Output the [x, y] coordinate of the center of the cell containing the given text.  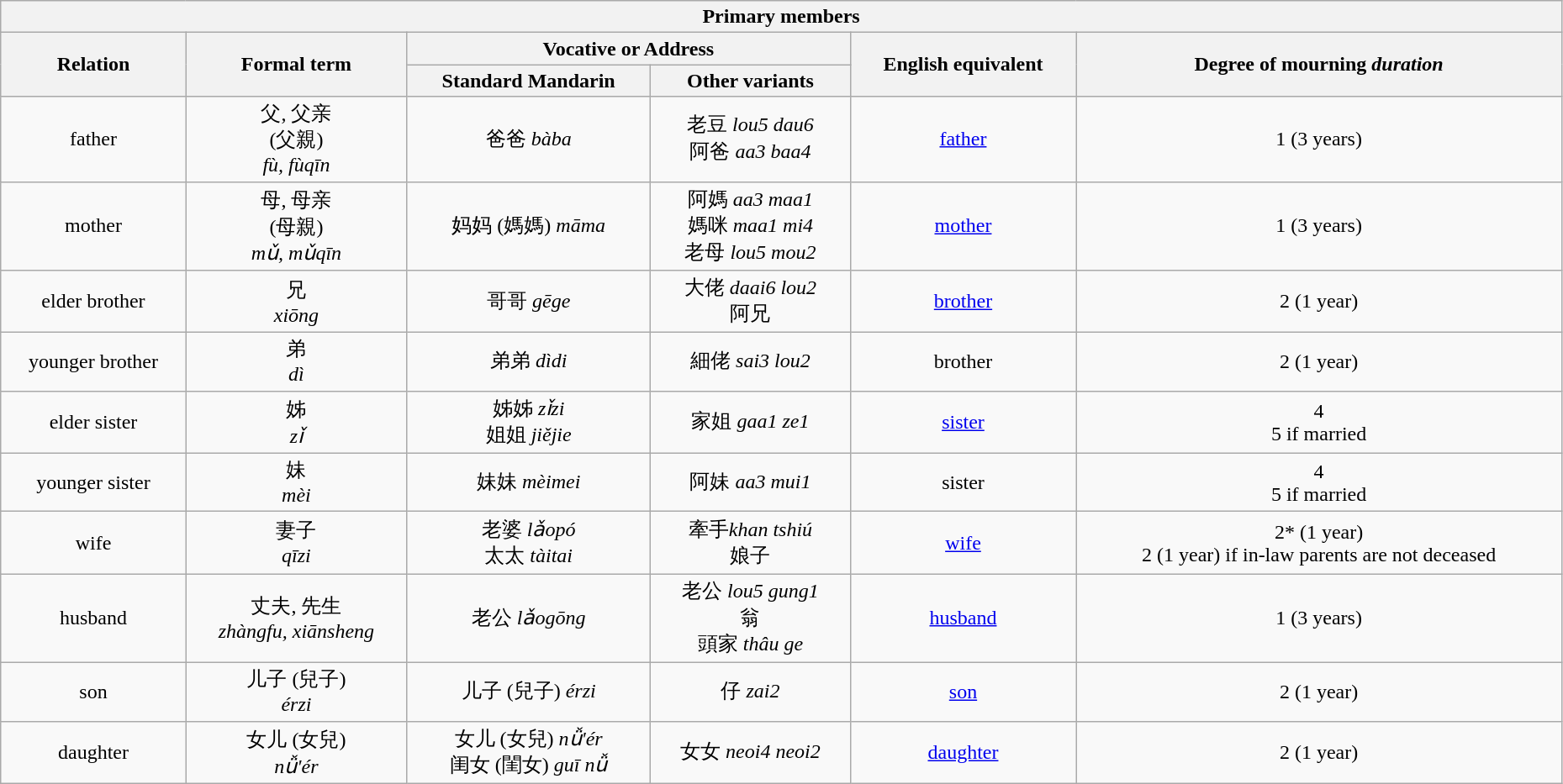
父, 父亲(父親)fù, fùqīn [296, 139]
妻子qīzi [296, 543]
姊姊 zǐzi姐姐 jiějie [529, 422]
哥哥 gēge [529, 302]
老公 lou5 gung1翁頭家 thâu ge [750, 618]
儿子 (兒子) érzi [529, 692]
女女 neoi4 neoi2 [750, 752]
妹mèi [296, 482]
兄xiōng [296, 302]
妹妹 mèimei [529, 482]
younger brother [93, 362]
仔 zai2 [750, 692]
細佬 sai3 lou2 [750, 362]
老婆 lǎopó太太 tàitai [529, 543]
妈妈 (媽媽) māma [529, 226]
儿子 (兒子)érzi [296, 692]
弟弟 dìdi [529, 362]
爸爸 bàba [529, 139]
阿妹 aa3 mui1 [750, 482]
女儿 (女兒)nǚ'ér [296, 752]
阿媽 aa3 maa1媽咪 maa1 mi4老母 lou5 mou2 [750, 226]
Standard Mandarin [529, 81]
2* (1 year)2 (1 year) if in-law parents are not deceased [1319, 543]
老豆 lou5 dau6阿爸 aa3 baa4 [750, 139]
丈夫, 先生 zhàngfu, xiānsheng [296, 618]
elder sister [93, 422]
Other variants [750, 81]
牽手khan tshiú娘子 [750, 543]
弟dì [296, 362]
English equivalent [964, 65]
老公 lǎogōng [529, 618]
母, 母亲(母親)mǔ, mǔqīn [296, 226]
Primary members [782, 17]
elder brother [93, 302]
Vocative or Address [629, 49]
女儿 (女兒) nǚ'ér 闺女 (閨女) guī nǚ [529, 752]
Degree of mourning duration [1319, 65]
大佬 daai6 lou2阿兄 [750, 302]
姊zǐ [296, 422]
Relation [93, 65]
younger sister [93, 482]
Formal term [296, 65]
家姐 gaa1 ze1 [750, 422]
